Detect which cell encompasses the target text, then output its (x, y) center coordinate. 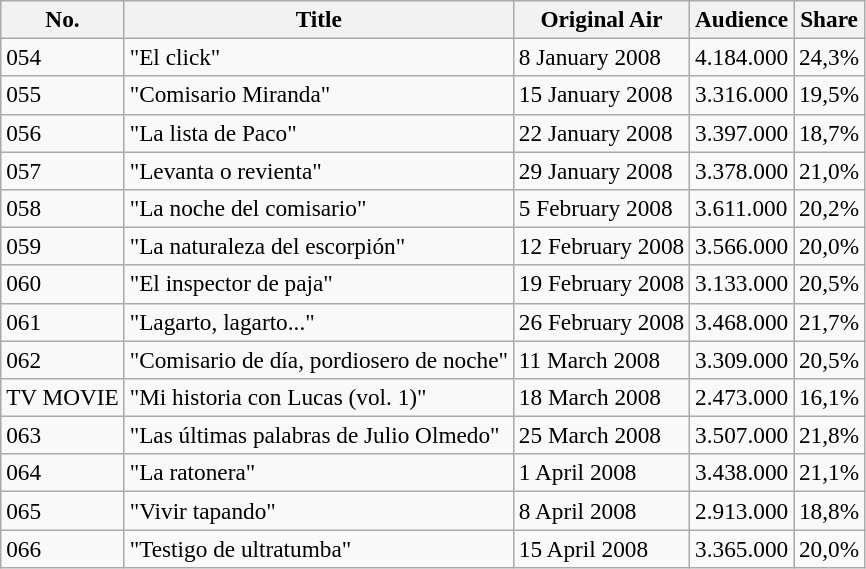
19 February 2008 (601, 284)
No. (62, 19)
"El inspector de paja" (318, 284)
12 February 2008 (601, 246)
"La noche del comisario" (318, 208)
11 March 2008 (601, 359)
21,7% (830, 322)
"El click" (318, 57)
Title (318, 19)
"La naturaleza del escorpión" (318, 246)
3.316.000 (742, 95)
065 (62, 510)
24,3% (830, 57)
Original Air (601, 19)
"Testigo de ultratumba" (318, 548)
8 January 2008 (601, 57)
15 January 2008 (601, 95)
19,5% (830, 95)
3.365.000 (742, 548)
3.133.000 (742, 284)
1 April 2008 (601, 473)
3.507.000 (742, 435)
"Lagarto, lagarto..." (318, 322)
21,0% (830, 170)
8 April 2008 (601, 510)
2.913.000 (742, 510)
3.397.000 (742, 133)
059 (62, 246)
055 (62, 95)
"Comisario de día, pordiosero de noche" (318, 359)
3.378.000 (742, 170)
21,1% (830, 473)
064 (62, 473)
5 February 2008 (601, 208)
18,8% (830, 510)
"Comisario Miranda" (318, 95)
21,8% (830, 435)
16,1% (830, 397)
20,2% (830, 208)
"Levanta o revienta" (318, 170)
054 (62, 57)
066 (62, 548)
061 (62, 322)
3.468.000 (742, 322)
057 (62, 170)
"Las últimas palabras de Julio Olmedo" (318, 435)
29 January 2008 (601, 170)
26 February 2008 (601, 322)
056 (62, 133)
3.438.000 (742, 473)
3.309.000 (742, 359)
"La lista de Paco" (318, 133)
15 April 2008 (601, 548)
058 (62, 208)
22 January 2008 (601, 133)
Audience (742, 19)
060 (62, 284)
TV MOVIE (62, 397)
063 (62, 435)
18 March 2008 (601, 397)
4.184.000 (742, 57)
18,7% (830, 133)
25 March 2008 (601, 435)
"Mi historia con Lucas (vol. 1)" (318, 397)
2.473.000 (742, 397)
3.566.000 (742, 246)
3.611.000 (742, 208)
"La ratonera" (318, 473)
"Vivir tapando" (318, 510)
062 (62, 359)
Share (830, 19)
